Capture the cell that displays the provided text and extract its [X, Y] central coordinate. 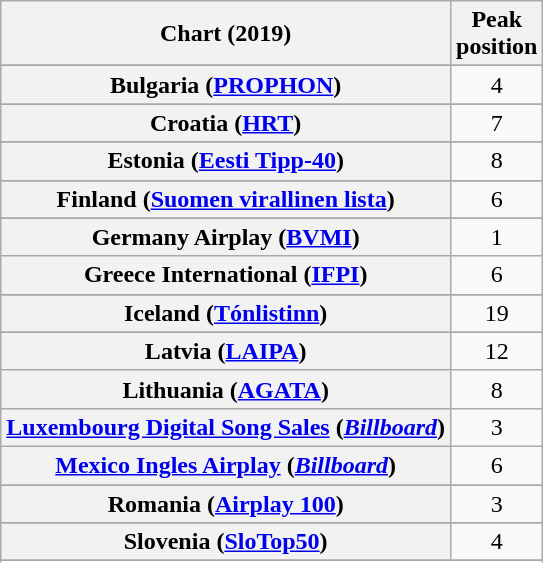
Greece International (IFPI) [226, 275]
Lithuania (AGATA) [226, 389]
Croatia (HRT) [226, 123]
Slovenia (SloTop50) [226, 542]
Bulgaria (PROPHON) [226, 85]
Luxembourg Digital Song Sales (Billboard) [226, 427]
Mexico Ingles Airplay (Billboard) [226, 465]
Finland (Suomen virallinen lista) [226, 199]
Germany Airplay (BVMI) [226, 237]
12 [497, 351]
Latvia (LAIPA) [226, 351]
7 [497, 123]
Estonia (Eesti Tipp-40) [226, 161]
1 [497, 237]
Romania (Airplay 100) [226, 503]
Iceland (Tónlistinn) [226, 313]
Peakposition [497, 34]
19 [497, 313]
Chart (2019) [226, 34]
